Extract the [X, Y] coordinate from the center of the cell holding the provided text.  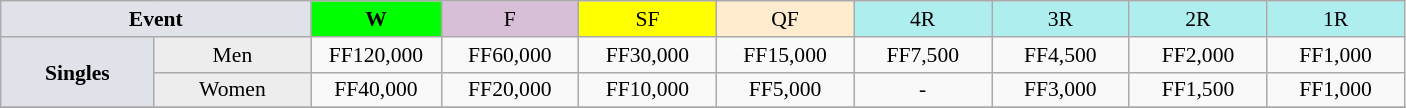
FF15,000 [785, 55]
Singles [78, 72]
FF5,000 [785, 90]
FF7,500 [923, 55]
4R [923, 19]
F [510, 19]
FF40,000 [376, 90]
3R [1061, 19]
Event [156, 19]
FF30,000 [648, 55]
Men [232, 55]
FF10,000 [648, 90]
SF [648, 19]
- [923, 90]
1R [1336, 19]
FF20,000 [510, 90]
FF2,000 [1198, 55]
Women [232, 90]
FF3,000 [1061, 90]
FF4,500 [1061, 55]
FF1,500 [1198, 90]
FF120,000 [376, 55]
W [376, 19]
2R [1198, 19]
QF [785, 19]
FF60,000 [510, 55]
